Extract the (X, Y) coordinate from the center of the cell holding the provided text.  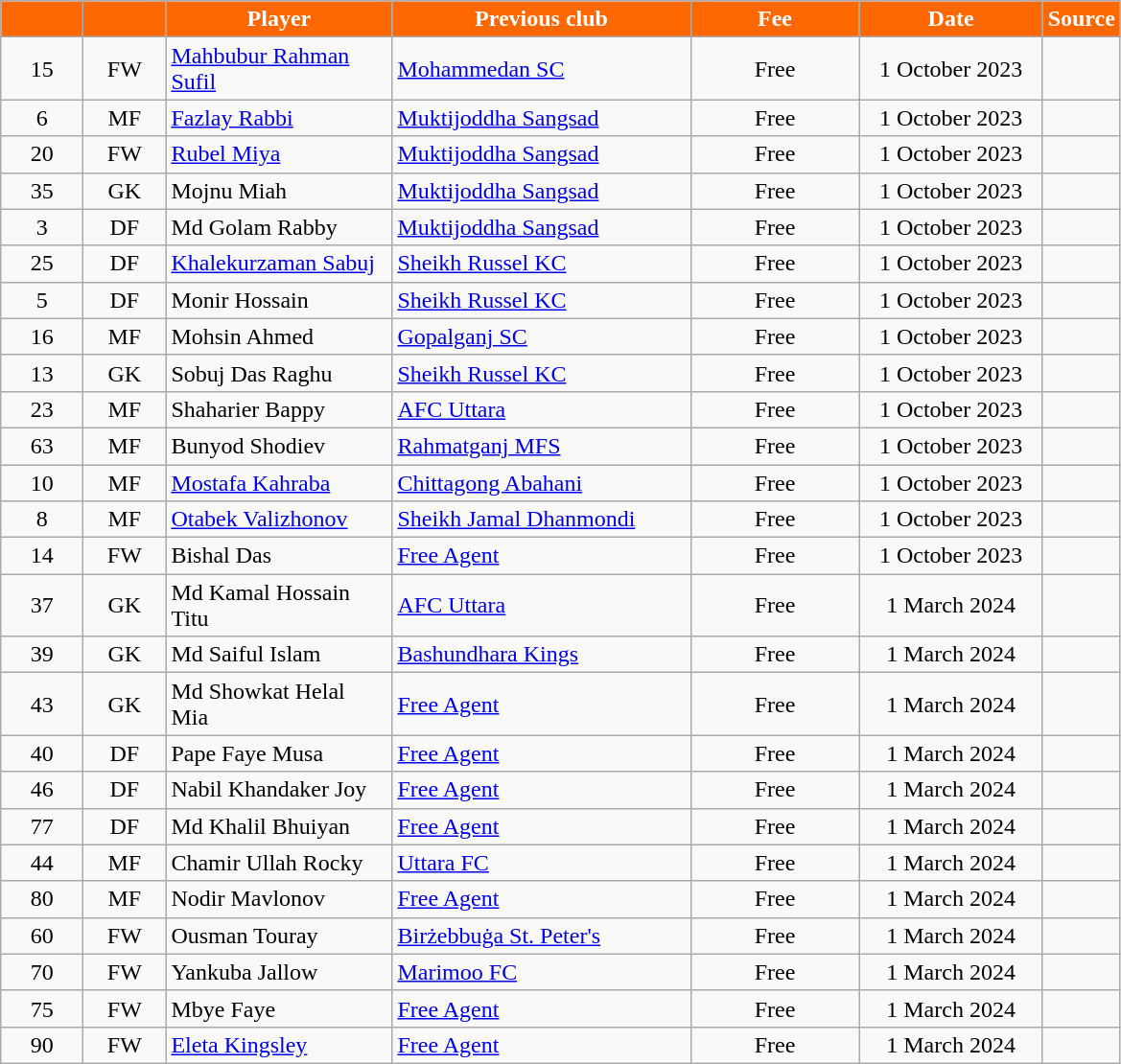
43 (42, 704)
6 (42, 118)
16 (42, 336)
Md Showkat Helal Mia (279, 704)
Bishal Das (279, 556)
Eleta Kingsley (279, 1045)
Previous club (541, 19)
10 (42, 482)
Md Golam Rabby (279, 227)
75 (42, 1008)
Chamir Ullah Rocky (279, 863)
35 (42, 191)
70 (42, 972)
90 (42, 1045)
Fee (775, 19)
Md Khalil Bhuiyan (279, 826)
Otabek Valizhonov (279, 520)
Yankuba Jallow (279, 972)
23 (42, 409)
Sobuj Das Raghu (279, 373)
39 (42, 655)
Mojnu Miah (279, 191)
Monir Hossain (279, 300)
Mostafa Kahraba (279, 482)
Rahmatganj MFS (541, 446)
Nodir Mavlonov (279, 899)
80 (42, 899)
Bashundhara Kings (541, 655)
5 (42, 300)
63 (42, 446)
8 (42, 520)
Date (951, 19)
25 (42, 264)
37 (42, 606)
Player (279, 19)
Shaharier Bappy (279, 409)
Marimoo FC (541, 972)
15 (42, 69)
77 (42, 826)
Fazlay Rabbi (279, 118)
Mohsin Ahmed (279, 336)
Birżebbuġa St. Peter's (541, 936)
Mohammedan SC (541, 69)
14 (42, 556)
13 (42, 373)
Rubel Miya (279, 154)
46 (42, 790)
Pape Faye Musa (279, 753)
Uttara FC (541, 863)
3 (42, 227)
Bunyod Shodiev (279, 446)
Chittagong Abahani (541, 482)
Gopalganj SC (541, 336)
Source (1082, 19)
Md Kamal Hossain Titu (279, 606)
Md Saiful Islam (279, 655)
Nabil Khandaker Joy (279, 790)
20 (42, 154)
60 (42, 936)
Mahbubur Rahman Sufil (279, 69)
44 (42, 863)
Mbye Faye (279, 1008)
Ousman Touray (279, 936)
Sheikh Jamal Dhanmondi (541, 520)
Khalekurzaman Sabuj (279, 264)
40 (42, 753)
